From the cell containing the given text, extract its center point as (X, Y) coordinate. 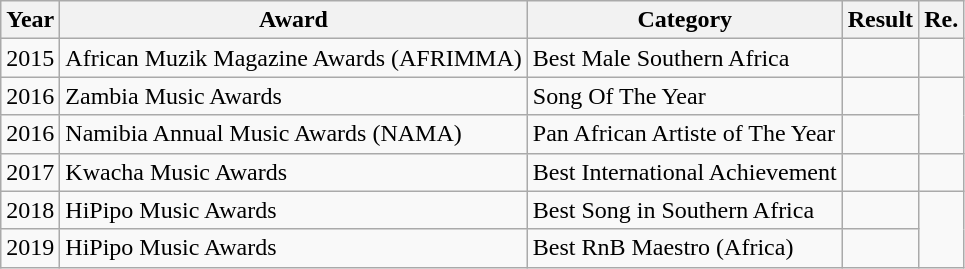
2019 (30, 248)
Category (684, 20)
Pan African Artiste of The Year (684, 134)
Result (880, 20)
Best RnB Maestro (Africa) (684, 248)
Best Male Southern Africa (684, 58)
Best Song in Southern Africa (684, 210)
Best International Achievement (684, 172)
African Muzik Magazine Awards (AFRIMMA) (294, 58)
Zambia Music Awards (294, 96)
Year (30, 20)
2018 (30, 210)
2017 (30, 172)
Song Of The Year (684, 96)
Award (294, 20)
Kwacha Music Awards (294, 172)
2015 (30, 58)
Re. (942, 20)
Namibia Annual Music Awards (NAMA) (294, 134)
